Provide the (X, Y) coordinate of the cell's center where the given text is located.  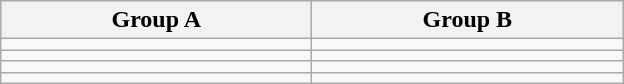
Group A (156, 20)
Group B (468, 20)
